Capture the cell that displays the provided text and extract its [x, y] central coordinate. 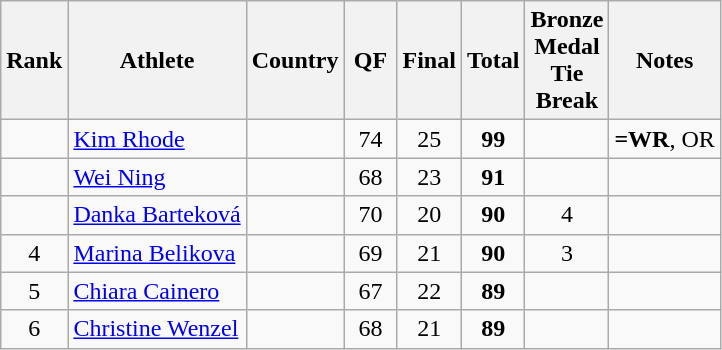
Kim Rhode [157, 139]
Final [429, 60]
91 [493, 177]
99 [493, 139]
QF [370, 60]
Christine Wenzel [157, 329]
Marina Belikova [157, 253]
Wei Ning [157, 177]
Notes [664, 60]
3 [567, 253]
25 [429, 139]
20 [429, 215]
5 [34, 291]
Athlete [157, 60]
Country [295, 60]
Bronze Medal Tie Break [567, 60]
=WR, OR [664, 139]
69 [370, 253]
6 [34, 329]
67 [370, 291]
74 [370, 139]
Rank [34, 60]
Chiara Cainero [157, 291]
Total [493, 60]
22 [429, 291]
Danka Barteková [157, 215]
70 [370, 215]
23 [429, 177]
